Extract the [x, y] coordinate from the center of the cell holding the provided text.  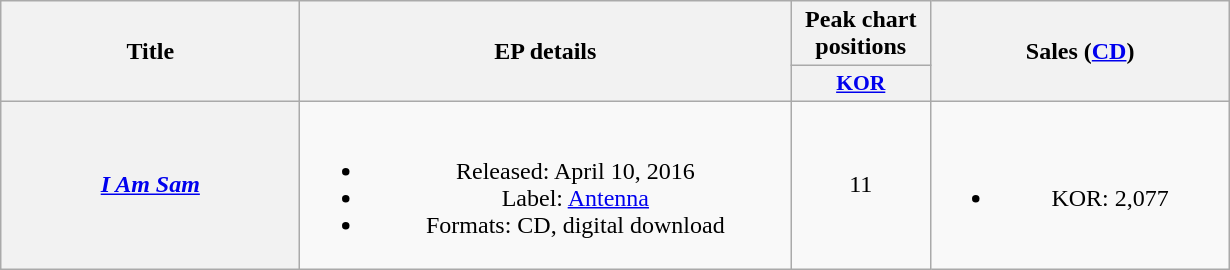
I Am Sam [150, 184]
KOR [861, 84]
11 [861, 184]
Title [150, 52]
Peak chart positions [861, 34]
KOR: 2,077 [1080, 184]
Released: April 10, 2016Label: AntennaFormats: CD, digital download [546, 184]
EP details [546, 52]
Sales (CD) [1080, 52]
